Pinpoint the cell where the given text exists, returning its (X, Y) midpoint coordinate. 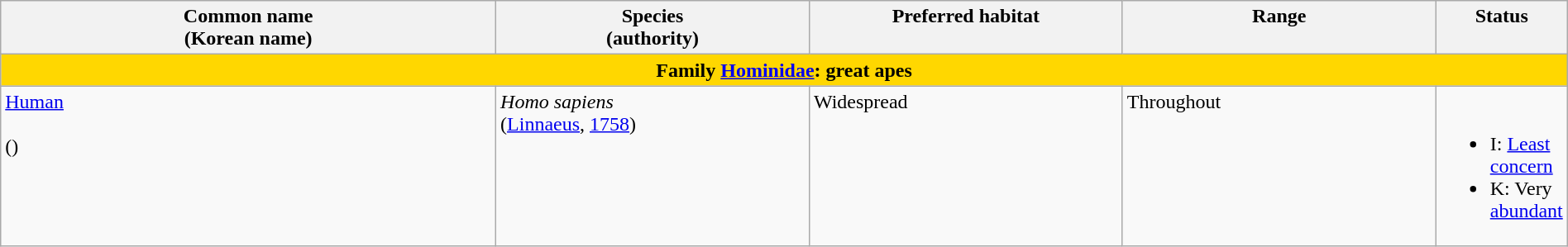
Homo sapiens(Linnaeus, 1758) (653, 166)
Range (1279, 28)
Common name(Korean name) (248, 28)
Widespread (966, 166)
Throughout (1279, 166)
Human () (248, 166)
Species(authority) (653, 28)
Preferred habitat (966, 28)
I: Least concernK: Very abundant (1502, 166)
Family Hominidae: great apes (784, 70)
Status (1502, 28)
